Scan for the cell matching the given text and deliver its (X, Y) coordinate at center. 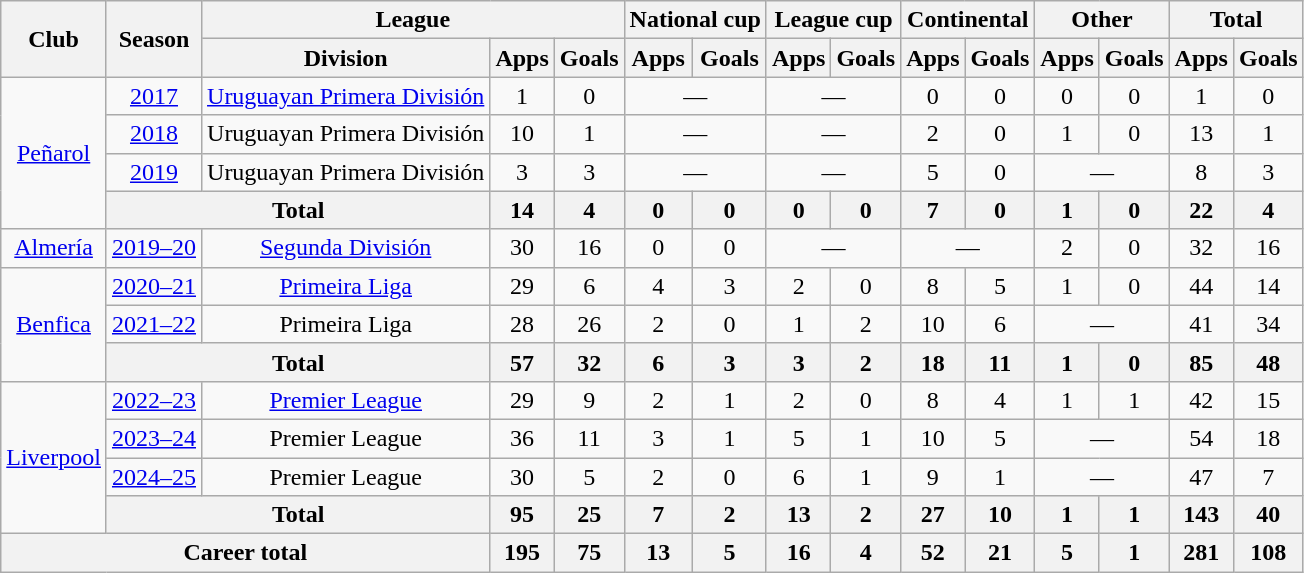
Career total (246, 553)
National cup (695, 20)
48 (1268, 362)
2018 (154, 134)
195 (522, 553)
34 (1268, 324)
26 (589, 324)
36 (522, 438)
44 (1201, 286)
Other (1102, 20)
28 (522, 324)
52 (933, 553)
2021–22 (154, 324)
2017 (154, 96)
75 (589, 553)
15 (1268, 400)
Benfica (54, 324)
Almería (54, 248)
21 (1000, 553)
57 (522, 362)
281 (1201, 553)
108 (1268, 553)
League cup (833, 20)
54 (1201, 438)
47 (1201, 477)
95 (522, 515)
Season (154, 39)
League (414, 20)
2019–20 (154, 248)
2023–24 (154, 438)
2019 (154, 172)
Division (346, 58)
2020–21 (154, 286)
22 (1201, 210)
2022–23 (154, 400)
Continental (968, 20)
Segunda División (346, 248)
Peñarol (54, 153)
Club (54, 39)
85 (1201, 362)
Liverpool (54, 457)
40 (1268, 515)
41 (1201, 324)
143 (1201, 515)
2024–25 (154, 477)
25 (589, 515)
42 (1201, 400)
27 (933, 515)
